Pinpoint the cell where the given text exists, returning its (x, y) midpoint coordinate. 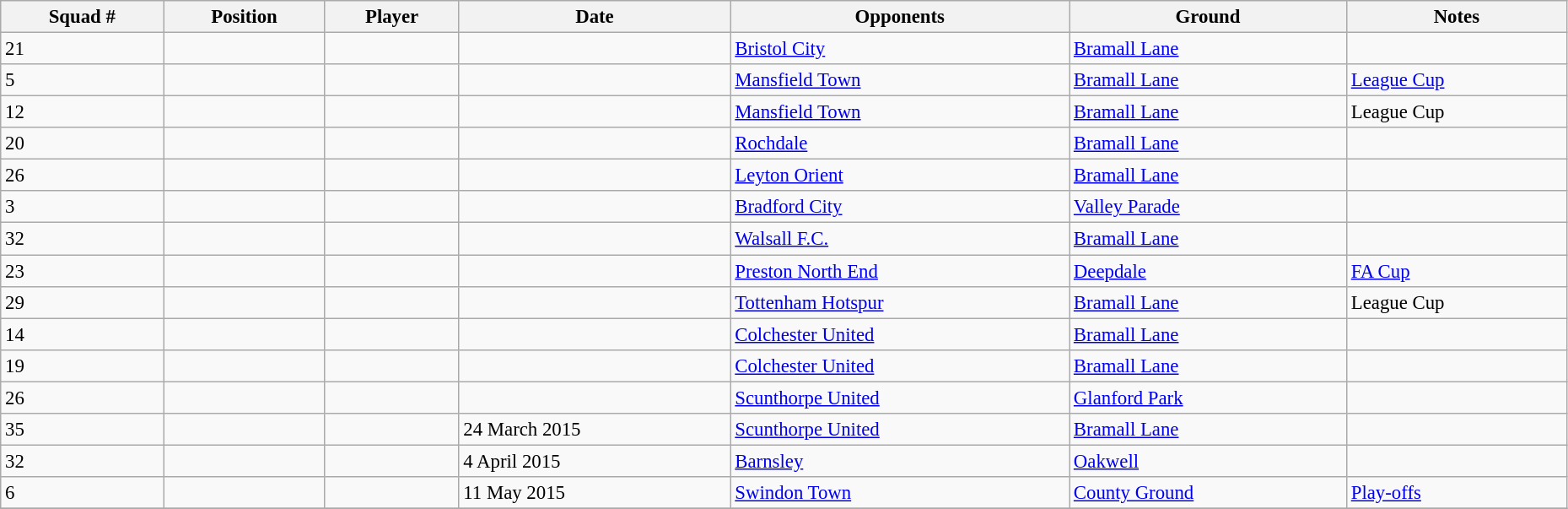
Rochdale (900, 143)
Preston North End (900, 271)
Swindon Town (900, 493)
5 (83, 80)
3 (83, 207)
Walsall F.C. (900, 239)
Player (391, 17)
Deepdale (1208, 271)
Leyton Orient (900, 176)
Date (595, 17)
14 (83, 334)
Notes (1456, 17)
Tottenham Hotspur (900, 302)
Bristol City (900, 49)
Play-offs (1456, 493)
Position (245, 17)
29 (83, 302)
11 May 2015 (595, 493)
Opponents (900, 17)
35 (83, 430)
12 (83, 112)
19 (83, 366)
23 (83, 271)
Barnsley (900, 461)
Squad # (83, 17)
Oakwell (1208, 461)
24 March 2015 (595, 430)
6 (83, 493)
20 (83, 143)
Bradford City (900, 207)
County Ground (1208, 493)
FA Cup (1456, 271)
Valley Parade (1208, 207)
Ground (1208, 17)
Glanford Park (1208, 398)
21 (83, 49)
4 April 2015 (595, 461)
